From the cell containing the given text, extract its center point as (x, y) coordinate. 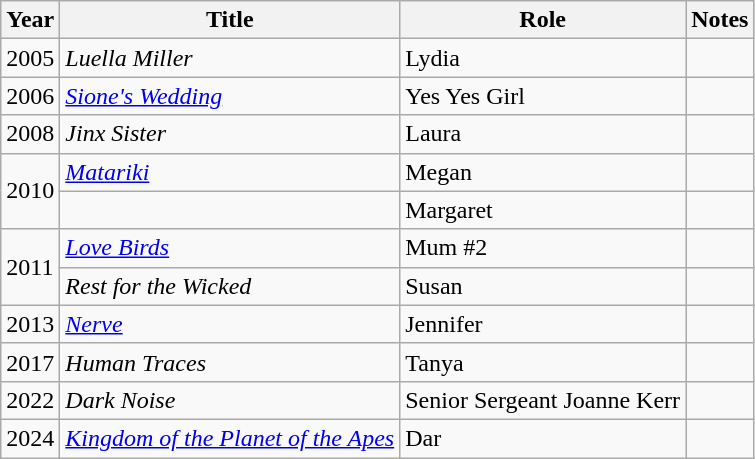
Kingdom of the Planet of the Apes (230, 438)
2010 (30, 191)
Jennifer (543, 324)
Dar (543, 438)
Matariki (230, 172)
Yes Yes Girl (543, 96)
Dark Noise (230, 400)
Laura (543, 134)
Title (230, 20)
Susan (543, 286)
Notes (720, 20)
2011 (30, 267)
Megan (543, 172)
Love Birds (230, 248)
Jinx Sister (230, 134)
2013 (30, 324)
Senior Sergeant Joanne Kerr (543, 400)
2008 (30, 134)
Luella Miller (230, 58)
Nerve (230, 324)
Rest for the Wicked (230, 286)
2005 (30, 58)
Role (543, 20)
2017 (30, 362)
2022 (30, 400)
Year (30, 20)
Margaret (543, 210)
Lydia (543, 58)
Sione's Wedding (230, 96)
Mum #2 (543, 248)
Human Traces (230, 362)
2024 (30, 438)
Tanya (543, 362)
2006 (30, 96)
